For the text-containing cell, return its midpoint in (X, Y) coordinate format. 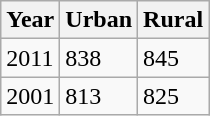
813 (99, 96)
Urban (99, 20)
825 (174, 96)
838 (99, 58)
Rural (174, 20)
Year (30, 20)
2011 (30, 58)
2001 (30, 96)
845 (174, 58)
